Find where the given text appears and provide that cell's center as [x, y] coordinate. 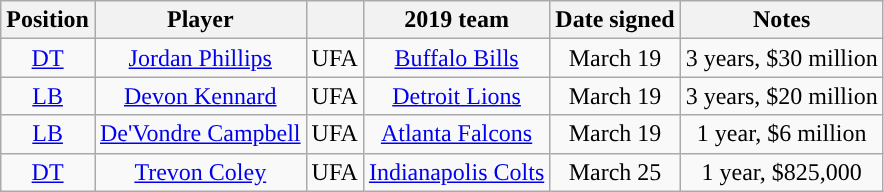
Notes [782, 20]
Date signed [615, 20]
Trevon Coley [200, 172]
3 years, $30 million [782, 58]
Detroit Lions [456, 96]
March 25 [615, 172]
Jordan Phillips [200, 58]
Player [200, 20]
Buffalo Bills [456, 58]
1 year, $6 million [782, 134]
De'Vondre Campbell [200, 134]
1 year, $825,000 [782, 172]
3 years, $20 million [782, 96]
Devon Kennard [200, 96]
Position [48, 20]
2019 team [456, 20]
Atlanta Falcons [456, 134]
Indianapolis Colts [456, 172]
